For the text-containing cell, return its midpoint in (X, Y) coordinate format. 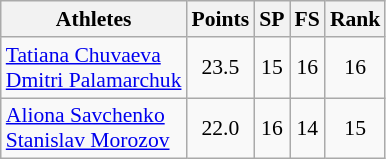
Aliona SavchenkoStanislav Morozov (94, 128)
Athletes (94, 19)
Points (221, 19)
23.5 (221, 68)
FS (308, 19)
14 (308, 128)
Tatiana ChuvaevaDmitri Palamarchuk (94, 68)
Rank (356, 19)
SP (272, 19)
22.0 (221, 128)
